Capture the cell that displays the provided text and extract its [X, Y] central coordinate. 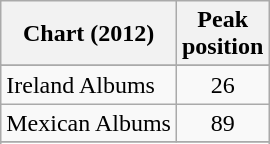
Mexican Albums [89, 123]
Ireland Albums [89, 85]
89 [222, 123]
26 [222, 85]
Chart (2012) [89, 34]
Peakposition [222, 34]
